Pinpoint the cell where the given text exists, returning its [X, Y] midpoint coordinate. 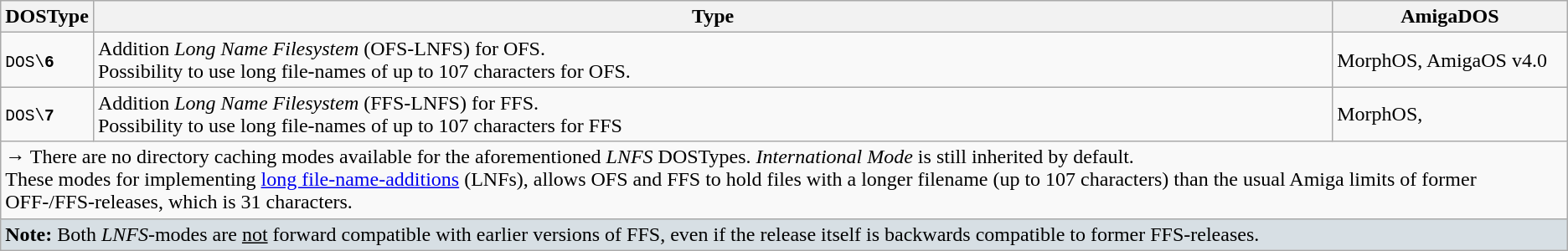
DOS\7 [47, 114]
Addition Long Name Filesystem (OFS-LNFS) for OFS.Possibility to use long file-names of up to 107 characters for OFS. [712, 60]
AmigaDOS [1451, 17]
DOS\6 [47, 60]
MorphOS, [1451, 114]
Type [712, 17]
MorphOS, AmigaOS v4.0 [1451, 60]
DOSType [47, 17]
Addition Long Name Filesystem (FFS-LNFS) for FFS.Possibility to use long file-names of up to 107 characters for FFS [712, 114]
